Extract the [X, Y] coordinate from the center of the cell holding the provided text.  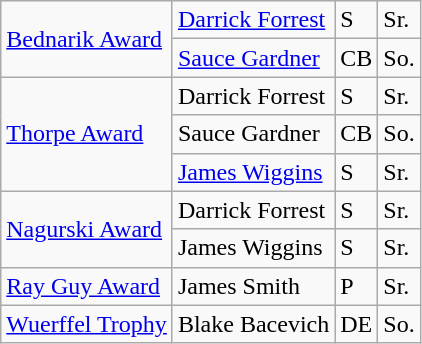
Thorpe Award [87, 134]
Ray Guy Award [87, 286]
Bednarik Award [87, 39]
James Smith [253, 286]
DE [356, 324]
P [356, 286]
Wuerffel Trophy [87, 324]
Blake Bacevich [253, 324]
Nagurski Award [87, 229]
